Pinpoint the cell where the given text exists, returning its (x, y) midpoint coordinate. 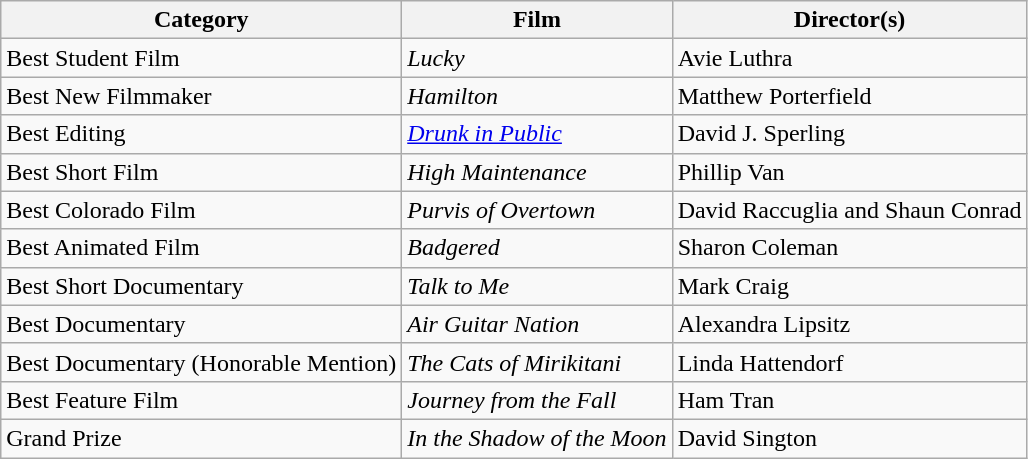
Journey from the Fall (537, 400)
Air Guitar Nation (537, 324)
High Maintenance (537, 172)
Category (202, 20)
Director(s) (850, 20)
Best Animated Film (202, 248)
David J. Sperling (850, 134)
Hamilton (537, 96)
Best Colorado Film (202, 210)
Best Documentary (202, 324)
Lucky (537, 58)
Sharon Coleman (850, 248)
Ham Tran (850, 400)
David Raccuglia and Shaun Conrad (850, 210)
Talk to Me (537, 286)
David Sington (850, 438)
Best Student Film (202, 58)
Matthew Porterfield (850, 96)
Grand Prize (202, 438)
Purvis of Overtown (537, 210)
Best Documentary (Honorable Mention) (202, 362)
Best New Filmmaker (202, 96)
Mark Craig (850, 286)
Drunk in Public (537, 134)
Badgered (537, 248)
The Cats of Mirikitani (537, 362)
Best Feature Film (202, 400)
Alexandra Lipsitz (850, 324)
Film (537, 20)
Best Short Documentary (202, 286)
In the Shadow of the Moon (537, 438)
Linda Hattendorf (850, 362)
Best Editing (202, 134)
Phillip Van (850, 172)
Best Short Film (202, 172)
Avie Luthra (850, 58)
